Provide the [x, y] coordinate of the cell's center where the given text is located.  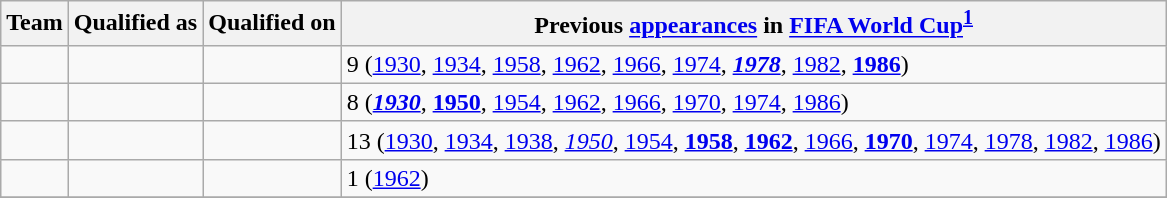
1 (1962) [754, 178]
Qualified as [135, 24]
Qualified on [272, 24]
13 (1930, 1934, 1938, 1950, 1954, 1958, 1962, 1966, 1970, 1974, 1978, 1982, 1986) [754, 140]
8 (1930, 1950, 1954, 1962, 1966, 1970, 1974, 1986) [754, 102]
Previous appearances in FIFA World Cup1 [754, 24]
Team [35, 24]
9 (1930, 1934, 1958, 1962, 1966, 1974, 1978, 1982, 1986) [754, 64]
